Extract the [X, Y] coordinate from the center of the cell holding the provided text.  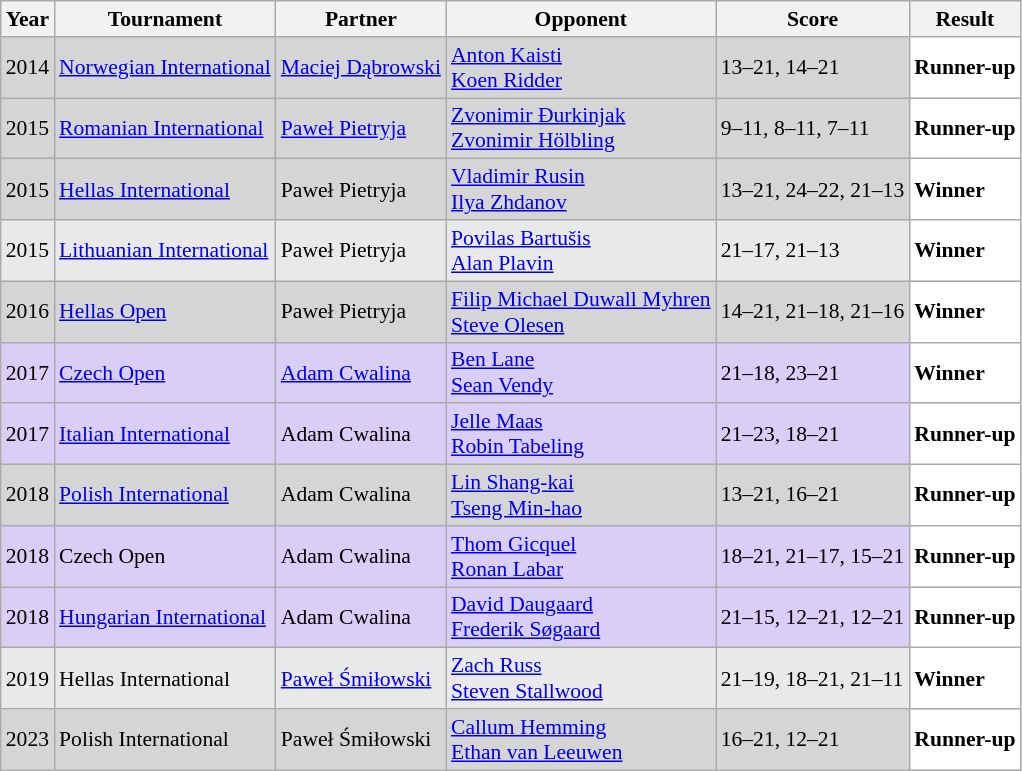
David Daugaard Frederik Søgaard [581, 618]
9–11, 8–11, 7–11 [813, 128]
13–21, 24–22, 21–13 [813, 190]
13–21, 14–21 [813, 68]
Ben Lane Sean Vendy [581, 372]
Hungarian International [165, 618]
Filip Michael Duwall Myhren Steve Olesen [581, 312]
Tournament [165, 19]
Povilas Bartušis Alan Plavin [581, 250]
Opponent [581, 19]
Hellas Open [165, 312]
Italian International [165, 434]
21–17, 21–13 [813, 250]
Lin Shang-kai Tseng Min-hao [581, 496]
Zvonimir Đurkinjak Zvonimir Hölbling [581, 128]
2023 [28, 740]
Result [964, 19]
14–21, 21–18, 21–16 [813, 312]
16–21, 12–21 [813, 740]
Vladimir Rusin Ilya Zhdanov [581, 190]
Romanian International [165, 128]
Lithuanian International [165, 250]
21–15, 12–21, 12–21 [813, 618]
21–23, 18–21 [813, 434]
2019 [28, 678]
21–19, 18–21, 21–11 [813, 678]
Thom Gicquel Ronan Labar [581, 556]
2016 [28, 312]
Year [28, 19]
13–21, 16–21 [813, 496]
Jelle Maas Robin Tabeling [581, 434]
Norwegian International [165, 68]
Partner [361, 19]
2014 [28, 68]
Zach Russ Steven Stallwood [581, 678]
18–21, 21–17, 15–21 [813, 556]
Callum Hemming Ethan van Leeuwen [581, 740]
Score [813, 19]
Maciej Dąbrowski [361, 68]
21–18, 23–21 [813, 372]
Anton Kaisti Koen Ridder [581, 68]
